Identify which cell holds the provided text, then report its [X, Y] central coordinate. 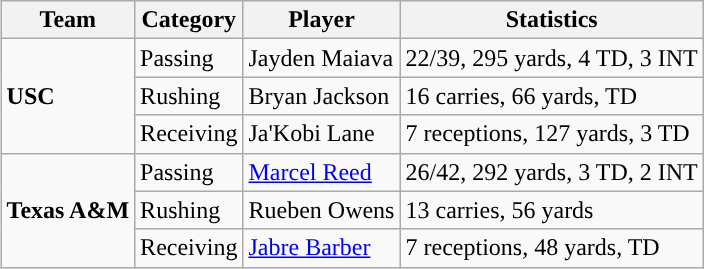
26/42, 292 yards, 3 TD, 2 INT [552, 172]
7 receptions, 127 yards, 3 TD [552, 134]
13 carries, 56 yards [552, 210]
Category [189, 20]
22/39, 295 yards, 4 TD, 3 INT [552, 58]
Ja'Kobi Lane [322, 134]
Team [68, 20]
7 receptions, 48 yards, TD [552, 248]
Marcel Reed [322, 172]
Player [322, 20]
Jayden Maiava [322, 58]
USC [68, 96]
Jabre Barber [322, 248]
Bryan Jackson [322, 96]
16 carries, 66 yards, TD [552, 96]
Rueben Owens [322, 210]
Texas A&M [68, 210]
Statistics [552, 20]
